Search for the cell housing the specified text and yield its (x, y) center coordinate. 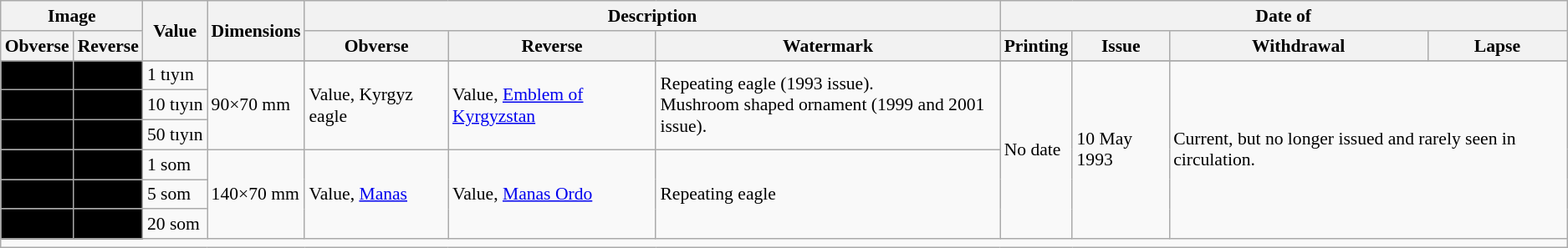
Repeating eagle (828, 194)
No date (1037, 149)
Watermark (828, 46)
Value, Manas Ordo (552, 194)
Withdrawal (1298, 46)
Value (176, 30)
Value, Kyrgyz eagle (376, 105)
10 May 1993 (1121, 149)
1 som (176, 164)
Issue (1121, 46)
90×70 mm (256, 105)
Lapse (1497, 46)
Value, Emblem of Kyrgyzstan (552, 105)
Current, but no longer issued and rarely seen in circulation. (1368, 149)
10 tıyın (176, 105)
Printing (1037, 46)
50 tıyın (176, 135)
Repeating eagle (1993 issue).Mushroom shaped ornament (1999 and 2001 issue). (828, 105)
Date of (1284, 16)
20 som (176, 225)
Dimensions (256, 30)
1 tıyın (176, 75)
140×70 mm (256, 194)
Image (72, 16)
Description (652, 16)
Value, Manas (376, 194)
5 som (176, 195)
